Search for the cell housing the specified text and yield its (x, y) center coordinate. 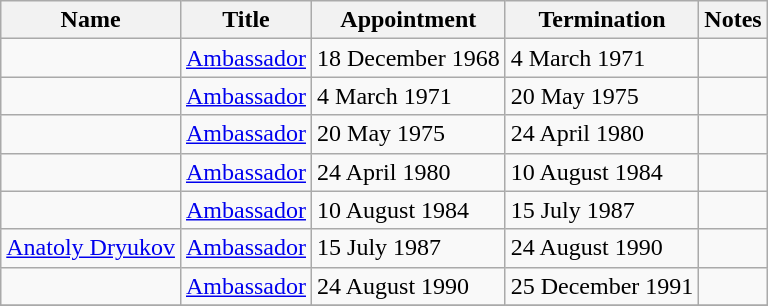
Notes (733, 20)
Title (246, 20)
25 December 1991 (602, 286)
Appointment (409, 20)
18 December 1968 (409, 58)
Termination (602, 20)
Name (91, 20)
Anatoly Dryukov (91, 248)
